Pinpoint the cell where the given text exists, returning its (x, y) midpoint coordinate. 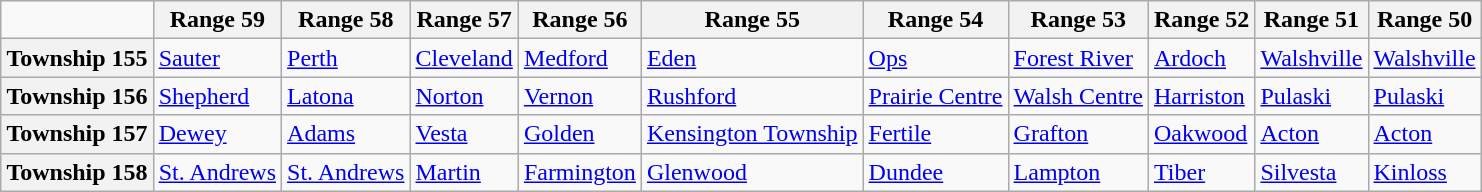
Township 155 (77, 58)
Range 51 (1312, 20)
Fertile (936, 134)
Eden (752, 58)
Rushford (752, 96)
Township 157 (77, 134)
Glenwood (752, 172)
Range 58 (346, 20)
Sauter (217, 58)
Golden (580, 134)
Range 57 (464, 20)
Range 52 (1201, 20)
Township 158 (77, 172)
Farmington (580, 172)
Shepherd (217, 96)
Vesta (464, 134)
Tiber (1201, 172)
Range 50 (1424, 20)
Range 54 (936, 20)
Silvesta (1312, 172)
Medford (580, 58)
Norton (464, 96)
Adams (346, 134)
Range 59 (217, 20)
Grafton (1078, 134)
Range 55 (752, 20)
Forest River (1078, 58)
Kensington Township (752, 134)
Prairie Centre (936, 96)
Township 156 (77, 96)
Dundee (936, 172)
Ops (936, 58)
Latona (346, 96)
Martin (464, 172)
Cleveland (464, 58)
Range 56 (580, 20)
Harriston (1201, 96)
Range 53 (1078, 20)
Ardoch (1201, 58)
Vernon (580, 96)
Lampton (1078, 172)
Oakwood (1201, 134)
Kinloss (1424, 172)
Perth (346, 58)
Walsh Centre (1078, 96)
Dewey (217, 134)
